Determine the (X, Y) coordinate at the center of the cell enclosing the given text.  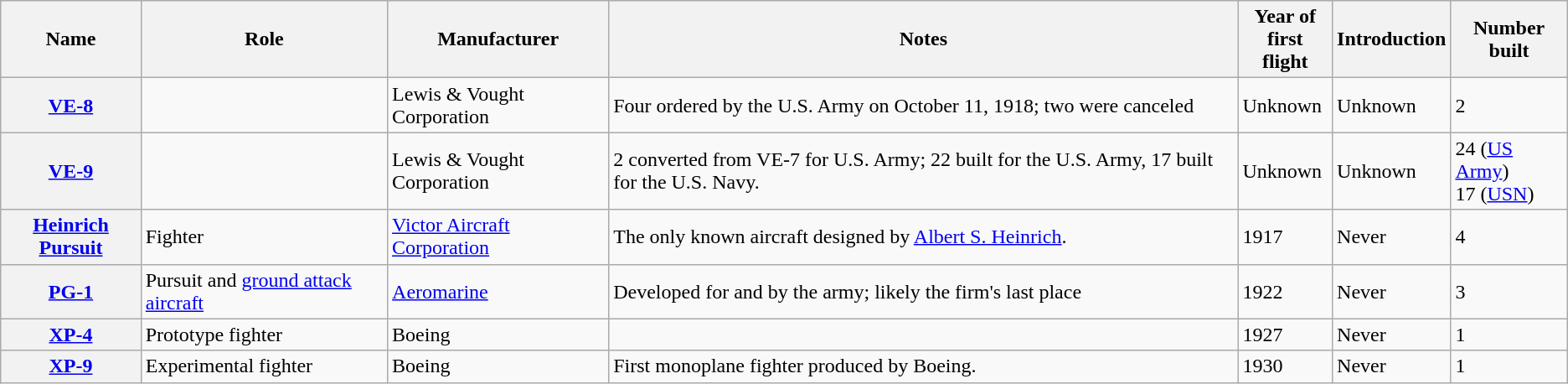
3 (1509, 292)
PG-1 (70, 292)
1930 (1285, 366)
Aeromarine (498, 292)
2 converted from VE-7 for U.S. Army; 22 built for the U.S. Army, 17 built for the U.S. Navy. (923, 171)
Developed for and by the army; likely the firm's last place (923, 292)
Year offirst flight (1285, 39)
Pursuit and ground attack aircraft (264, 292)
First monoplane fighter produced by Boeing. (923, 366)
Four ordered by the U.S. Army on October 11, 1918; two were canceled (923, 106)
Role (264, 39)
Manufacturer (498, 39)
1922 (1285, 292)
4 (1509, 236)
Notes (923, 39)
Heinrich Pursuit (70, 236)
24 (US Army)17 (USN) (1509, 171)
Introduction (1392, 39)
Prototype fighter (264, 335)
The only known aircraft designed by Albert S. Heinrich. (923, 236)
Experimental fighter (264, 366)
Fighter (264, 236)
1927 (1285, 335)
VE-8 (70, 106)
XP-4 (70, 335)
Victor Aircraft Corporation (498, 236)
1917 (1285, 236)
XP-9 (70, 366)
VE-9 (70, 171)
2 (1509, 106)
Number built (1509, 39)
Name (70, 39)
